Pinpoint the cell where the given text exists, returning its (X, Y) midpoint coordinate. 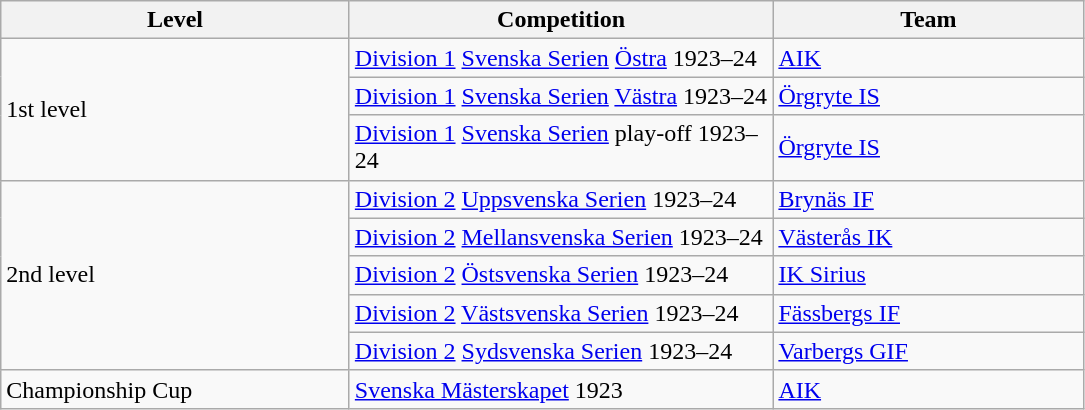
Division 1 Svenska Serien Östra 1923–24 (561, 58)
Competition (561, 20)
Svenska Mästerskapet 1923 (561, 389)
1st level (176, 110)
Division 1 Svenska Serien play-off 1923–24 (561, 148)
Fässbergs IF (928, 313)
Team (928, 20)
Varbergs GIF (928, 351)
Division 2 Uppsvenska Serien 1923–24 (561, 199)
IK Sirius (928, 275)
Brynäs IF (928, 199)
Division 2 Västsvenska Serien 1923–24 (561, 313)
Division 2 Östsvenska Serien 1923–24 (561, 275)
Västerås IK (928, 237)
Level (176, 20)
2nd level (176, 275)
Division 1 Svenska Serien Västra 1923–24 (561, 96)
Championship Cup (176, 389)
Division 2 Mellansvenska Serien 1923–24 (561, 237)
Division 2 Sydsvenska Serien 1923–24 (561, 351)
